Provide the [x, y] coordinate of the cell's center where the given text is located.  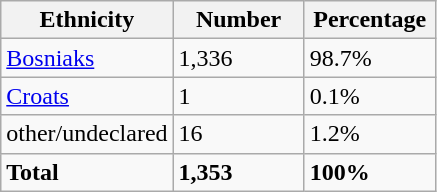
1 [238, 96]
100% [370, 172]
1.2% [370, 134]
1,353 [238, 172]
0.1% [370, 96]
1,336 [238, 58]
Percentage [370, 20]
98.7% [370, 58]
other/undeclared [87, 134]
Bosniaks [87, 58]
Number [238, 20]
Total [87, 172]
Croats [87, 96]
16 [238, 134]
Ethnicity [87, 20]
